Scan for the cell matching the given text and deliver its [x, y] coordinate at center. 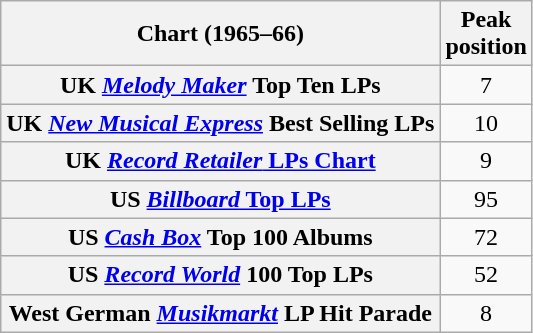
72 [486, 237]
UK Melody Maker Top Ten LPs [220, 85]
Peakposition [486, 34]
US Billboard Top LPs [220, 199]
10 [486, 123]
8 [486, 313]
9 [486, 161]
UK New Musical Express Best Selling LPs [220, 123]
UK Record Retailer LPs Chart [220, 161]
Chart (1965–66) [220, 34]
West German Musikmarkt LP Hit Parade [220, 313]
52 [486, 275]
7 [486, 85]
US Record World 100 Top LPs [220, 275]
95 [486, 199]
US Cash Box Top 100 Albums [220, 237]
